For the text-containing cell, return its midpoint in [x, y] coordinate format. 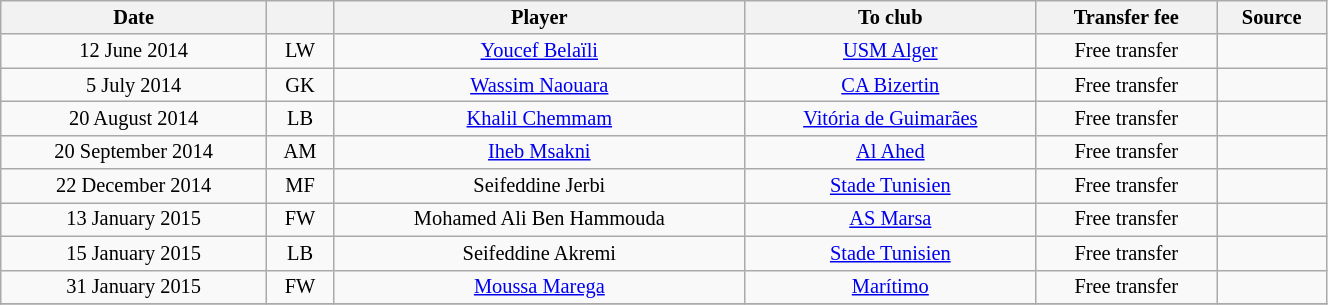
CA Bizertin [890, 85]
USM Alger [890, 51]
12 June 2014 [134, 51]
20 August 2014 [134, 118]
Date [134, 17]
Transfer fee [1126, 17]
Seifeddine Jerbi [540, 186]
22 December 2014 [134, 186]
Moussa Marega [540, 287]
Wassim Naouara [540, 85]
AM [300, 152]
Mohamed Ali Ben Hammouda [540, 219]
5 July 2014 [134, 85]
Source [1272, 17]
To club [890, 17]
20 September 2014 [134, 152]
Seifeddine Akremi [540, 253]
Player [540, 17]
Youcef Belaïli [540, 51]
13 January 2015 [134, 219]
LW [300, 51]
GK [300, 85]
Khalil Chemmam [540, 118]
15 January 2015 [134, 253]
MF [300, 186]
Marítimo [890, 287]
31 January 2015 [134, 287]
Vitória de Guimarães [890, 118]
AS Marsa [890, 219]
Al Ahed [890, 152]
Iheb Msakni [540, 152]
